Locate the cell with the specified text and output its [x, y] center coordinate. 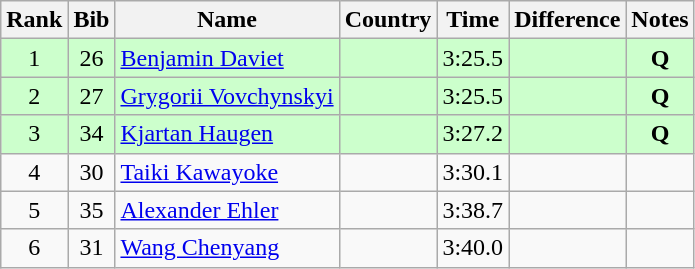
Grygorii Vovchynskyi [227, 96]
30 [92, 172]
Rank [34, 20]
6 [34, 248]
Kjartan Haugen [227, 134]
2 [34, 96]
31 [92, 248]
3:40.0 [473, 248]
Name [227, 20]
26 [92, 58]
3:38.7 [473, 210]
Benjamin Daviet [227, 58]
Taiki Kawayoke [227, 172]
3:30.1 [473, 172]
Time [473, 20]
34 [92, 134]
Country [388, 20]
Alexander Ehler [227, 210]
Notes [660, 20]
Difference [568, 20]
35 [92, 210]
Bib [92, 20]
5 [34, 210]
3:27.2 [473, 134]
4 [34, 172]
3 [34, 134]
1 [34, 58]
Wang Chenyang [227, 248]
27 [92, 96]
